Output the (X, Y) coordinate of the center of the cell containing the given text.  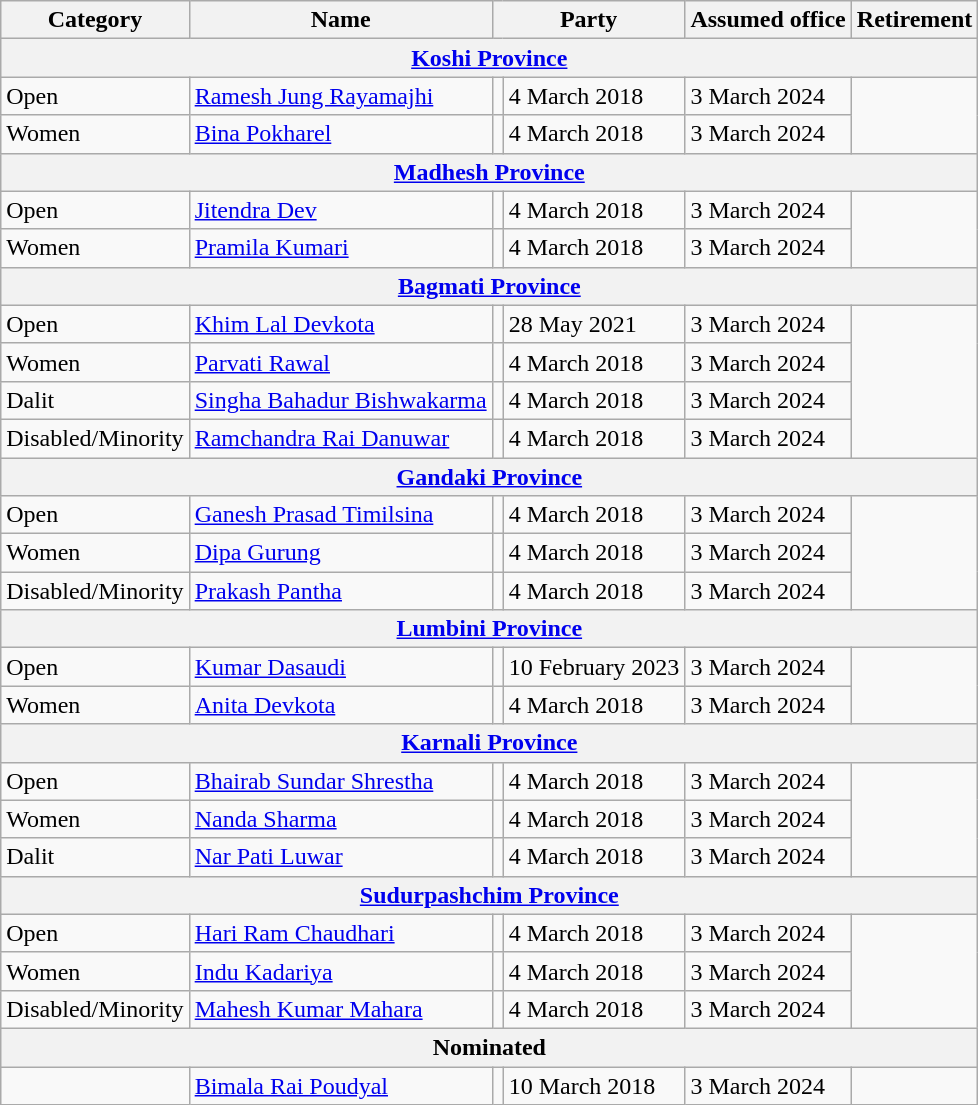
Bimala Rai Poudyal (340, 1085)
Indu Kadariya (340, 971)
Madhesh Province (490, 172)
Ramesh Jung Rayamajhi (340, 96)
Mahesh Kumar Mahara (340, 1009)
Ramchandra Rai Danuwar (340, 438)
Jitendra Dev (340, 210)
Party (588, 20)
Name (340, 20)
Sudurpashchim Province (490, 895)
Nar Pati Luwar (340, 857)
Retirement (914, 20)
Bhairab Sundar Shrestha (340, 781)
Koshi Province (490, 58)
Parvati Rawal (340, 362)
Khim Lal Devkota (340, 324)
Assumed office (768, 20)
Category (95, 20)
Nanda Sharma (340, 819)
Pramila Kumari (340, 248)
Bagmati Province (490, 286)
Ganesh Prasad Timilsina (340, 515)
Anita Devkota (340, 705)
10 February 2023 (594, 667)
Kumar Dasaudi (340, 667)
Lumbini Province (490, 629)
Hari Ram Chaudhari (340, 933)
Karnali Province (490, 743)
Nominated (490, 1047)
Singha Bahadur Bishwakarma (340, 400)
Dipa Gurung (340, 553)
Prakash Pantha (340, 591)
Gandaki Province (490, 477)
10 March 2018 (594, 1085)
Bina Pokharel (340, 134)
28 May 2021 (594, 324)
